Output the [x, y] coordinate of the center of the cell containing the given text.  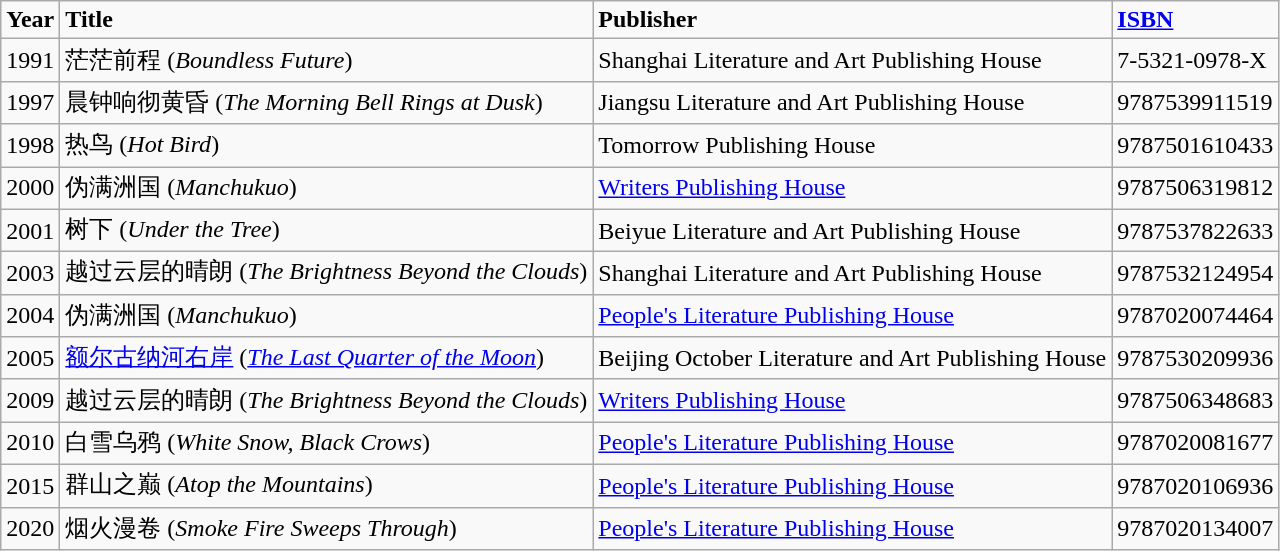
9787537822633 [1196, 230]
9787539911519 [1196, 102]
Title [326, 20]
2003 [30, 274]
烟火漫卷 (Smoke Fire Sweeps Through) [326, 528]
2020 [30, 528]
2015 [30, 486]
Jiangsu Literature and Art Publishing House [852, 102]
Year [30, 20]
9787020074464 [1196, 316]
9787530209936 [1196, 358]
白雪乌鸦 (White Snow, Black Crows) [326, 444]
晨钟响彻黄昏 (The Morning Bell Rings at Dusk) [326, 102]
2000 [30, 188]
9787506348683 [1196, 400]
树下 (Under the Tree) [326, 230]
Tomorrow Publishing House [852, 146]
1997 [30, 102]
Beiyue Literature and Art Publishing House [852, 230]
Beijing October Literature and Art Publishing House [852, 358]
群山之巅 (Atop the Mountains) [326, 486]
2009 [30, 400]
9787532124954 [1196, 274]
热鸟 (Hot Bird) [326, 146]
茫茫前程 (Boundless Future) [326, 60]
1998 [30, 146]
2005 [30, 358]
9787020134007 [1196, 528]
9787020106936 [1196, 486]
2010 [30, 444]
2001 [30, 230]
7-5321-0978-X [1196, 60]
Publisher [852, 20]
1991 [30, 60]
9787501610433 [1196, 146]
ISBN [1196, 20]
额尔古纳河右岸 (The Last Quarter of the Moon) [326, 358]
9787506319812 [1196, 188]
2004 [30, 316]
9787020081677 [1196, 444]
